Provide the [x, y] coordinate of the cell's center where the given text is located.  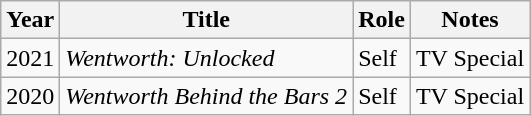
2020 [30, 96]
Year [30, 20]
Notes [470, 20]
Title [206, 20]
Wentworth Behind the Bars 2 [206, 96]
Role [382, 20]
Wentworth: Unlocked [206, 58]
2021 [30, 58]
